Provide the [X, Y] coordinate of the cell's center where the given text is located.  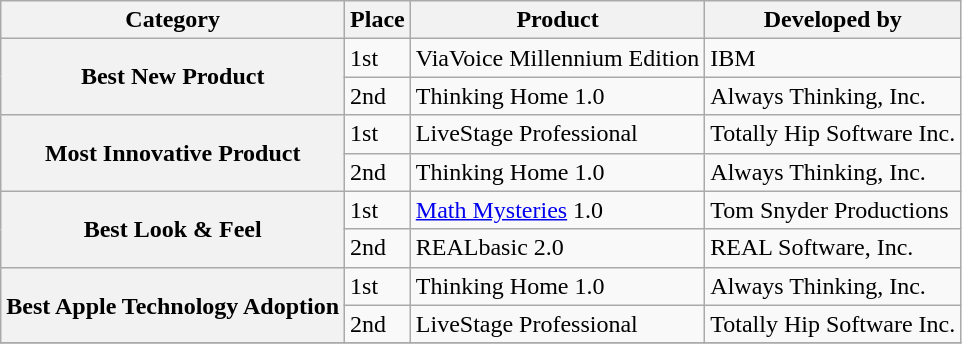
Most Innovative Product [173, 153]
Best New Product [173, 77]
Place [378, 20]
ViaVoice Millennium Edition [557, 58]
REALbasic 2.0 [557, 248]
Tom Snyder Productions [833, 210]
Product [557, 20]
IBM [833, 58]
Developed by [833, 20]
Math Mysteries 1.0 [557, 210]
Category [173, 20]
REAL Software, Inc. [833, 248]
Best Look & Feel [173, 229]
Best Apple Technology Adoption [173, 305]
